Return the [X, Y] coordinate for the center point of the cell that contains the specified text.  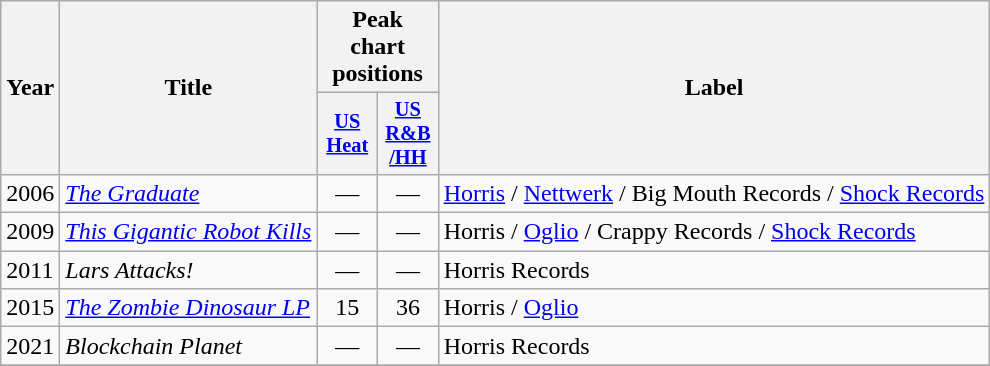
Blockchain Planet [188, 346]
2009 [30, 232]
2021 [30, 346]
This Gigantic Robot Kills [188, 232]
Label [714, 88]
15 [348, 308]
USR&B/HH [408, 134]
2006 [30, 193]
Lars Attacks! [188, 270]
36 [408, 308]
Horris / Oglio [714, 308]
Year [30, 88]
The Graduate [188, 193]
2015 [30, 308]
Peak chart positions [378, 47]
2011 [30, 270]
Horris / Nettwerk / Big Mouth Records / Shock Records [714, 193]
Title [188, 88]
USHeat [348, 134]
The Zombie Dinosaur LP [188, 308]
Horris / Oglio / Crappy Records / Shock Records [714, 232]
